Identify which cell holds the provided text, then report its (x, y) central coordinate. 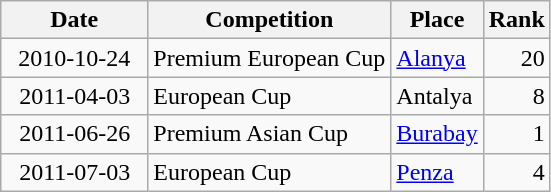
2011-07-03 (74, 172)
Antalya (437, 96)
2011-04-03 (74, 96)
1 (516, 134)
Burabay (437, 134)
Place (437, 20)
Premium Asian Cup (270, 134)
Penza (437, 172)
2011-06-26 (74, 134)
Rank (516, 20)
Date (74, 20)
4 (516, 172)
8 (516, 96)
2010-10-24 (74, 58)
Alanya (437, 58)
Competition (270, 20)
20 (516, 58)
Premium European Cup (270, 58)
